Find where the given text appears and provide that cell's center as [x, y] coordinate. 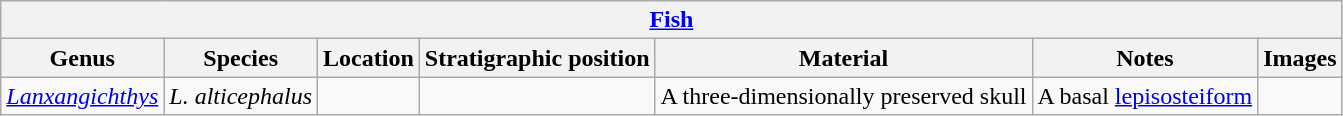
Species [241, 58]
Fish [672, 20]
Stratigraphic position [537, 58]
L. alticephalus [241, 96]
Genus [82, 58]
Location [369, 58]
Material [844, 58]
Lanxangichthys [82, 96]
Images [1300, 58]
Notes [1145, 58]
A basal lepisosteiform [1145, 96]
A three-dimensionally preserved skull [844, 96]
